Determine the [X, Y] coordinate at the center of the cell enclosing the given text.  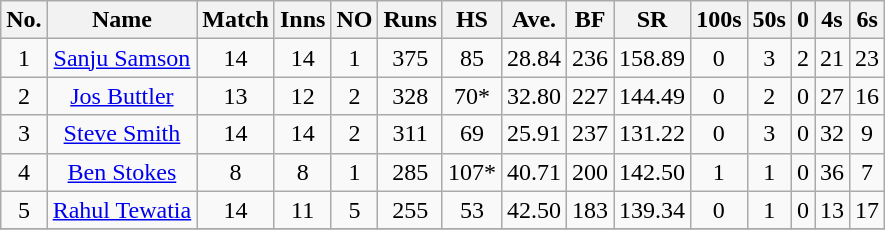
311 [410, 134]
131.22 [652, 134]
32.80 [534, 96]
HS [472, 20]
11 [302, 210]
17 [868, 210]
53 [472, 210]
Ben Stokes [122, 172]
32 [832, 134]
100s [719, 20]
142.50 [652, 172]
SR [652, 20]
107* [472, 172]
Runs [410, 20]
Ave. [534, 20]
183 [590, 210]
375 [410, 58]
12 [302, 96]
42.50 [534, 210]
70* [472, 96]
Sanju Samson [122, 58]
27 [832, 96]
85 [472, 58]
BF [590, 20]
25.91 [534, 134]
Inns [302, 20]
NO [354, 20]
6s [868, 20]
28.84 [534, 58]
227 [590, 96]
237 [590, 134]
50s [769, 20]
23 [868, 58]
158.89 [652, 58]
Steve Smith [122, 134]
4s [832, 20]
36 [832, 172]
255 [410, 210]
285 [410, 172]
200 [590, 172]
16 [868, 96]
139.34 [652, 210]
40.71 [534, 172]
328 [410, 96]
144.49 [652, 96]
21 [832, 58]
Rahul Tewatia [122, 210]
No. [24, 20]
69 [472, 134]
9 [868, 134]
7 [868, 172]
236 [590, 58]
Name [122, 20]
Jos Buttler [122, 96]
Match [236, 20]
4 [24, 172]
